Output the (x, y) coordinate of the center of the cell containing the given text.  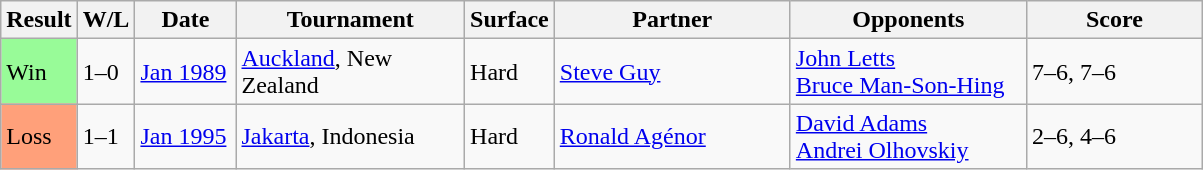
Opponents (908, 20)
1–1 (106, 136)
Tournament (350, 20)
2–6, 4–6 (1114, 136)
Score (1114, 20)
1–0 (106, 72)
Loss (39, 136)
Steve Guy (672, 72)
W/L (106, 20)
Result (39, 20)
John Letts Bruce Man-Son-Hing (908, 72)
Jan 1995 (186, 136)
Ronald Agénor (672, 136)
Jan 1989 (186, 72)
Jakarta, Indonesia (350, 136)
7–6, 7–6 (1114, 72)
Surface (510, 20)
Date (186, 20)
Partner (672, 20)
Auckland, New Zealand (350, 72)
Win (39, 72)
David Adams Andrei Olhovskiy (908, 136)
